Return the [X, Y] coordinate for the center point of the cell that contains the specified text.  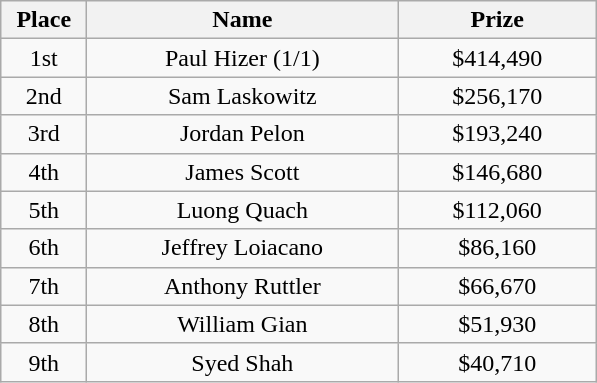
3rd [44, 134]
Jordan Pelon [242, 134]
$256,170 [498, 96]
$86,160 [498, 248]
5th [44, 210]
Anthony Ruttler [242, 286]
6th [44, 248]
James Scott [242, 172]
$40,710 [498, 362]
$146,680 [498, 172]
8th [44, 324]
$112,060 [498, 210]
Jeffrey Loiacano [242, 248]
2nd [44, 96]
$51,930 [498, 324]
William Gian [242, 324]
Prize [498, 20]
Name [242, 20]
Sam Laskowitz [242, 96]
Place [44, 20]
Syed Shah [242, 362]
$414,490 [498, 58]
4th [44, 172]
$193,240 [498, 134]
$66,670 [498, 286]
9th [44, 362]
Luong Quach [242, 210]
7th [44, 286]
1st [44, 58]
Paul Hizer (1/1) [242, 58]
